Capture the cell that displays the provided text and extract its [X, Y] central coordinate. 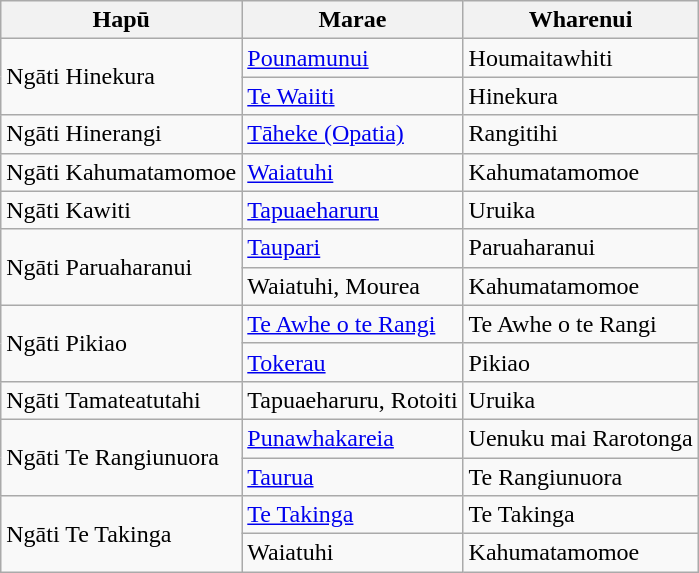
Waiatuhi, Mourea [352, 286]
Uenuku mai Rarotonga [580, 438]
Ngāti Pikiao [122, 343]
Rangitihi [580, 134]
Ngāti Hinekura [122, 77]
Wharenui [580, 20]
Marae [352, 20]
Ngāti Te Takinga [122, 534]
Pounamunui [352, 58]
Ngāti Tamateatutahi [122, 400]
Tapuaeharuru, Rotoiti [352, 400]
Taurua [352, 477]
Te Waiiti [352, 96]
Houmaitawhiti [580, 58]
Hapū [122, 20]
Ngāti Kawiti [122, 210]
Ngāti Te Rangiunuora [122, 457]
Paruaharanui [580, 248]
Pikiao [580, 362]
Ngāti Kahumatamomoe [122, 172]
Ngāti Paruaharanui [122, 267]
Tapuaeharuru [352, 210]
Te Rangiunuora [580, 477]
Ngāti Hinerangi [122, 134]
Tokerau [352, 362]
Tāheke (Opatia) [352, 134]
Punawhakareia [352, 438]
Hinekura [580, 96]
Taupari [352, 248]
